Return [x, y] of the center of cell containing provided text 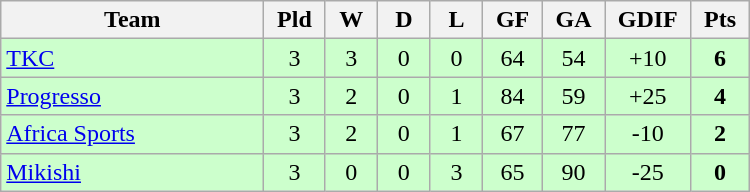
L [456, 20]
64 [513, 58]
Team [132, 20]
54 [573, 58]
Africa Sports [132, 134]
TKC [132, 58]
W [352, 20]
84 [513, 96]
Mikishi [132, 172]
Pts [720, 20]
6 [720, 58]
GA [573, 20]
+10 [648, 58]
4 [720, 96]
GF [513, 20]
90 [573, 172]
+25 [648, 96]
65 [513, 172]
-10 [648, 134]
GDIF [648, 20]
77 [573, 134]
D [404, 20]
-25 [648, 172]
Pld [294, 20]
Progresso [132, 96]
59 [573, 96]
67 [513, 134]
